Capture the cell that displays the provided text and extract its [X, Y] central coordinate. 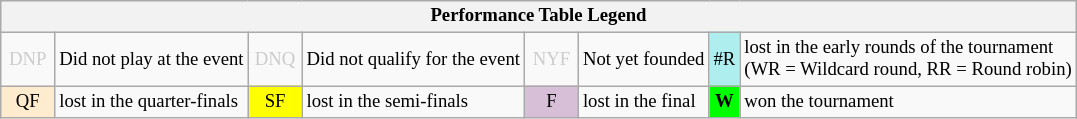
DNQ [275, 60]
DNP [28, 60]
#R [724, 60]
Did not qualify for the event [413, 60]
W [724, 102]
QF [28, 102]
lost in the semi-finals [413, 102]
lost in the early rounds of the tournament(WR = Wildcard round, RR = Round robin) [908, 60]
lost in the quarter-finals [152, 102]
Performance Table Legend [538, 16]
Did not play at the event [152, 60]
won the tournament [908, 102]
SF [275, 102]
NYF [551, 60]
F [551, 102]
Not yet founded [643, 60]
lost in the final [643, 102]
